From the cell containing the given text, extract its center point as [x, y] coordinate. 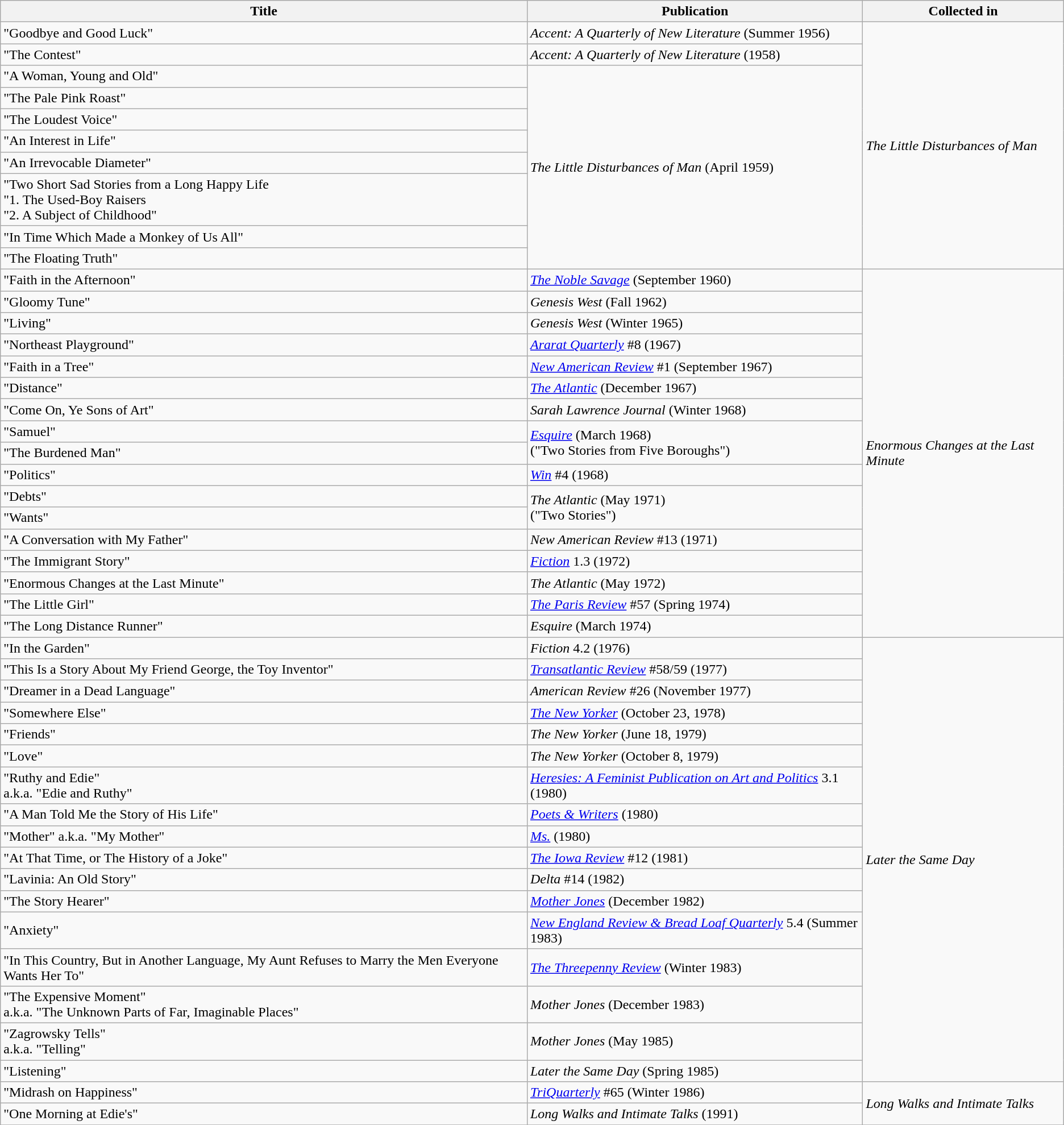
The Atlantic (May 1971)("Two Stories") [695, 507]
Mother Jones (May 1985) [695, 1041]
"The Contest" [264, 55]
"A Man Told Me the Story of His Life" [264, 815]
The Atlantic (May 1972) [695, 583]
"Listening" [264, 1070]
"In the Garden" [264, 647]
"Samuel" [264, 431]
Esquire (March 1974) [695, 626]
Heresies: A Feminist Publication on Art and Politics 3.1 (1980) [695, 786]
"One Morning at Edie's" [264, 1114]
Ararat Quarterly #8 (1967) [695, 345]
"Debts" [264, 496]
The New Yorker (June 18, 1979) [695, 734]
New England Review & Bread Loaf Quarterly 5.4 (Summer 1983) [695, 930]
"Ruthy and Edie"a.k.a. "Edie and Ruthy" [264, 786]
Mother Jones (December 1982) [695, 901]
"The Immigrant Story" [264, 561]
"The Little Girl" [264, 604]
Win #4 (1968) [695, 475]
"The Floating Truth" [264, 258]
Fiction 1.3 (1972) [695, 561]
"The Story Hearer" [264, 901]
TriQuarterly #65 (Winter 1986) [695, 1093]
"Wants" [264, 518]
The Little Disturbances of Man [963, 146]
Publication [695, 11]
"An Interest in Life" [264, 141]
New American Review #1 (September 1967) [695, 367]
"Living" [264, 323]
"Politics" [264, 475]
"A Woman, Young and Old" [264, 76]
Ms. (1980) [695, 836]
Enormous Changes at the Last Minute [963, 453]
"Come On, Ye Sons of Art" [264, 410]
American Review #26 (November 1977) [695, 691]
"Lavinia: An Old Story" [264, 879]
Accent: A Quarterly of New Literature (Summer 1956) [695, 33]
"This Is a Story About My Friend George, the Toy Inventor" [264, 670]
Sarah Lawrence Journal (Winter 1968) [695, 410]
"Dreamer in a Dead Language" [264, 691]
Mother Jones (December 1983) [695, 1004]
"Anxiety" [264, 930]
The Atlantic (December 1967) [695, 388]
"A Conversation with My Father" [264, 539]
Long Walks and Intimate Talks (1991) [695, 1114]
The Threepenny Review (Winter 1983) [695, 968]
"An Irrevocable Diameter" [264, 163]
The Noble Savage (September 1960) [695, 280]
Long Walks and Intimate Talks [963, 1103]
Later the Same Day (Spring 1985) [695, 1070]
"Friends" [264, 734]
Esquire (March 1968)("Two Stories from Five Boroughs") [695, 442]
Delta #14 (1982) [695, 879]
"Northeast Playground" [264, 345]
"The Long Distance Runner" [264, 626]
"Goodbye and Good Luck" [264, 33]
"Two Short Sad Stories from a Long Happy Life"1. The Used-Boy Raisers"2. A Subject of Childhood" [264, 200]
Genesis West (Fall 1962) [695, 302]
"Mother" a.k.a. "My Mother" [264, 836]
"The Loudest Voice" [264, 119]
"Somewhere Else" [264, 713]
Accent: A Quarterly of New Literature (1958) [695, 55]
The Little Disturbances of Man (April 1959) [695, 167]
"In Time Which Made a Monkey of Us All" [264, 236]
"Midrash on Happiness" [264, 1093]
"The Expensive Moment"a.k.a. "The Unknown Parts of Far, Imaginable Places" [264, 1004]
The Paris Review #57 (Spring 1974) [695, 604]
"Faith in the Afternoon" [264, 280]
Genesis West (Winter 1965) [695, 323]
"The Burdened Man" [264, 453]
Fiction 4.2 (1976) [695, 647]
"The Pale Pink Roast" [264, 98]
Title [264, 11]
"Love" [264, 756]
"In This Country, But in Another Language, My Aunt Refuses to Marry the Men Everyone Wants Her To" [264, 968]
Poets & Writers (1980) [695, 815]
Transatlantic Review #58/59 (1977) [695, 670]
"Enormous Changes at the Last Minute" [264, 583]
"Gloomy Tune" [264, 302]
The New Yorker (October 8, 1979) [695, 756]
"Zagrowsky Tells"a.k.a. "Telling" [264, 1041]
New American Review #13 (1971) [695, 539]
"Distance" [264, 388]
The New Yorker (October 23, 1978) [695, 713]
Collected in [963, 11]
The Iowa Review #12 (1981) [695, 858]
"At That Time, or The History of a Joke" [264, 858]
Later the Same Day [963, 859]
"Faith in a Tree" [264, 367]
